Determine the (x, y) coordinate at the center of the cell enclosing the given text.  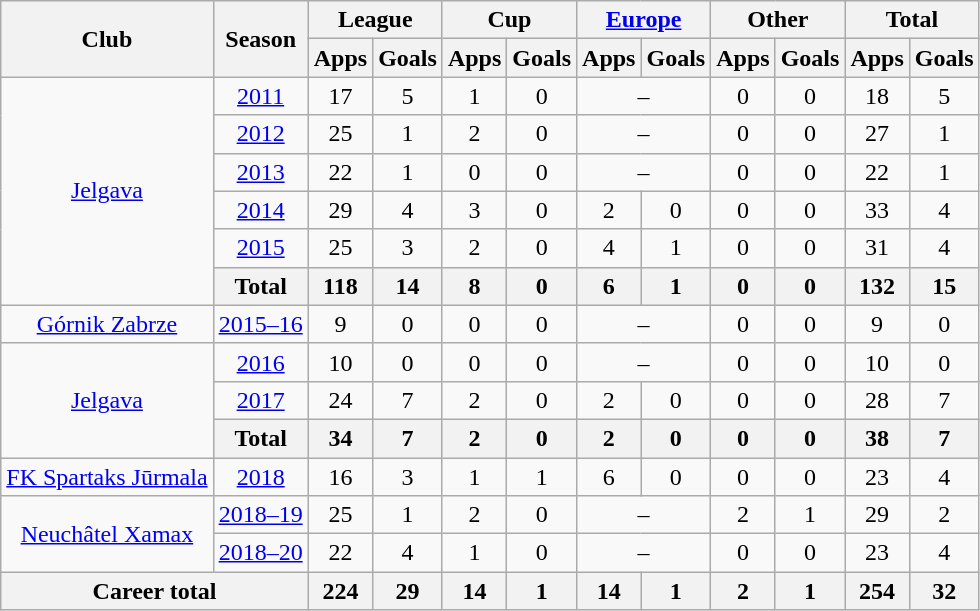
Cup (509, 20)
27 (877, 134)
32 (944, 591)
2012 (260, 134)
Club (107, 39)
2015 (260, 248)
Other (778, 20)
2018–19 (260, 515)
33 (877, 210)
2014 (260, 210)
132 (877, 286)
2017 (260, 400)
2016 (260, 362)
28 (877, 400)
Season (260, 39)
24 (340, 400)
34 (340, 438)
17 (340, 96)
2018–20 (260, 553)
15 (944, 286)
254 (877, 591)
League (375, 20)
8 (474, 286)
224 (340, 591)
Europe (644, 20)
31 (877, 248)
38 (877, 438)
2011 (260, 96)
2018 (260, 477)
2013 (260, 172)
18 (877, 96)
Career total (154, 591)
2015–16 (260, 324)
Górnik Zabrze (107, 324)
118 (340, 286)
Neuchâtel Xamax (107, 534)
16 (340, 477)
FK Spartaks Jūrmala (107, 477)
